From the cell containing the given text, extract its center point as [x, y] coordinate. 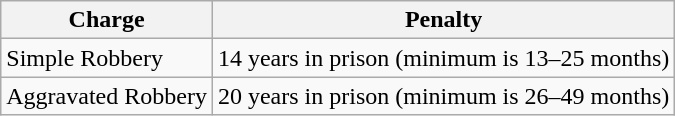
Aggravated Robbery [107, 96]
Charge [107, 20]
20 years in prison (minimum is 26–49 months) [443, 96]
Penalty [443, 20]
Simple Robbery [107, 58]
14 years in prison (minimum is 13–25 months) [443, 58]
